Identify which cell holds the provided text, then report its [x, y] central coordinate. 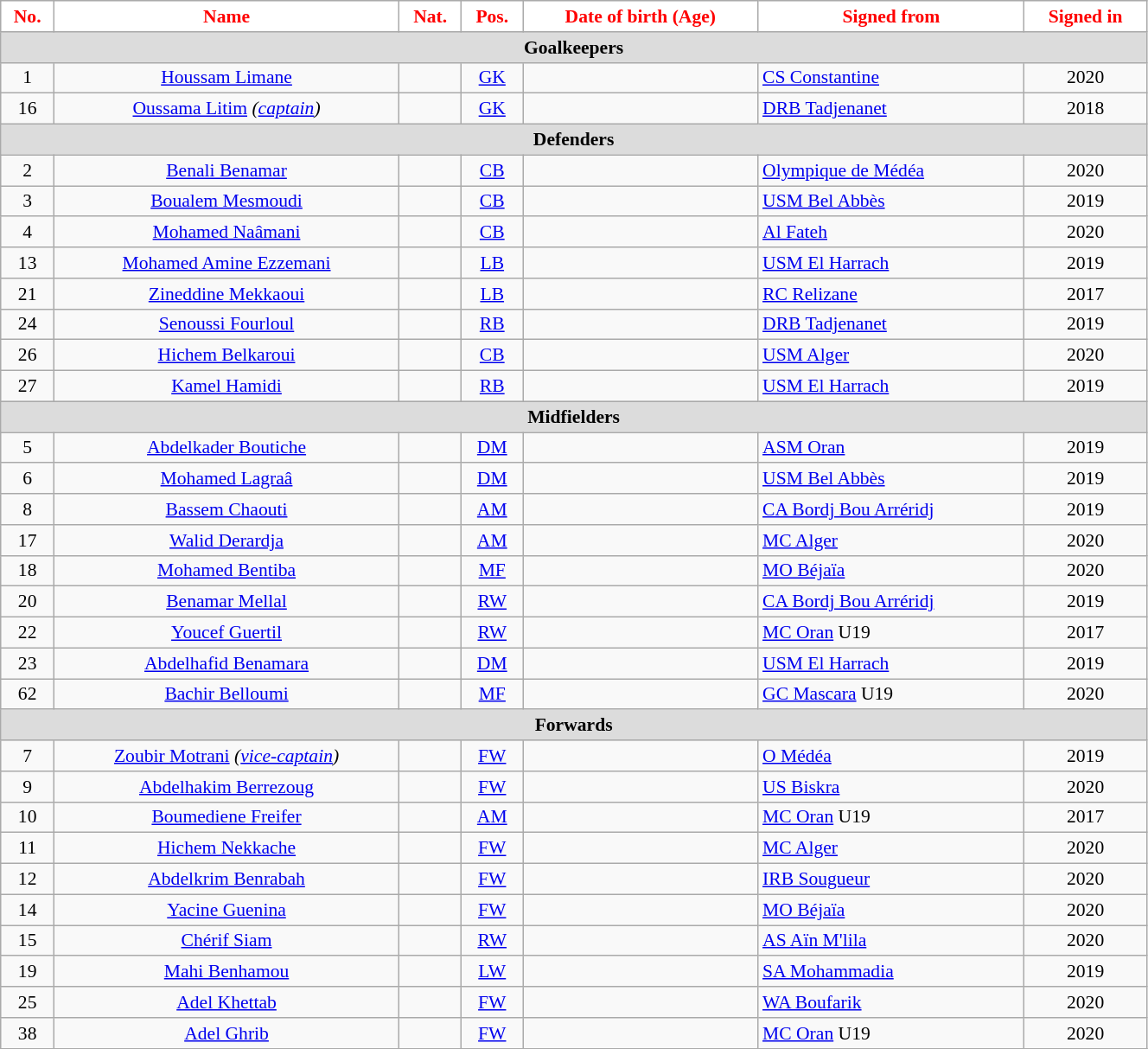
12 [28, 879]
USM Alger [891, 355]
19 [28, 972]
Walid Derardja [226, 540]
20 [28, 602]
7 [28, 756]
Yacine Guenina [226, 910]
Pos. [493, 16]
Boualem Mesmoudi [226, 201]
Zineddine Mekkaoui [226, 294]
Boumediene Freifer [226, 817]
Name [226, 16]
Oussama Litim (captain) [226, 109]
GC Mascara U19 [891, 694]
Mohamed Lagraâ [226, 479]
Hichem Nekkache [226, 848]
10 [28, 817]
Kamel Hamidi [226, 387]
IRB Sougueur [891, 879]
ASM Oran [891, 448]
Chérif Siam [226, 941]
Al Fateh [891, 233]
Olympique de Médéa [891, 170]
Signed in [1086, 16]
1 [28, 78]
25 [28, 1002]
3 [28, 201]
Senoussi Fourloul [226, 324]
Bachir Belloumi [226, 694]
21 [28, 294]
14 [28, 910]
Signed from [891, 16]
Date of birth (Age) [641, 16]
Abdelkader Boutiche [226, 448]
22 [28, 633]
24 [28, 324]
Benali Benamar [226, 170]
Bassem Chaouti [226, 509]
Youcef Guertil [226, 633]
Mohamed Bentiba [226, 571]
2018 [1086, 109]
O Médéa [891, 756]
23 [28, 663]
Midfielders [574, 417]
US Biskra [891, 787]
No. [28, 16]
Hichem Belkaroui [226, 355]
Abdelhafid Benamara [226, 663]
Abdelkrim Benrabah [226, 879]
26 [28, 355]
2 [28, 170]
AS Aïn M'lila [891, 941]
62 [28, 694]
9 [28, 787]
CS Constantine [891, 78]
27 [28, 387]
Defenders [574, 140]
Nat. [430, 16]
16 [28, 109]
Benamar Mellal [226, 602]
Mahi Benhamou [226, 972]
15 [28, 941]
11 [28, 848]
Houssam Limane [226, 78]
Mohamed Naâmani [226, 233]
LW [493, 972]
SA Mohammadia [891, 972]
Adel Ghrib [226, 1033]
Forwards [574, 726]
6 [28, 479]
4 [28, 233]
Mohamed Amine Ezzemani [226, 263]
5 [28, 448]
Zoubir Motrani (vice-captain) [226, 756]
WA Boufarik [891, 1002]
18 [28, 571]
8 [28, 509]
13 [28, 263]
17 [28, 540]
Adel Khettab [226, 1002]
RC Relizane [891, 294]
38 [28, 1033]
Abdelhakim Berrezoug [226, 787]
Goalkeepers [574, 48]
